Scan for the cell matching the given text and deliver its (X, Y) coordinate at center. 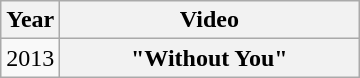
Video (210, 20)
"Without You" (210, 58)
2013 (30, 58)
Year (30, 20)
